Return the [X, Y] coordinate for the center point of the cell that contains the specified text.  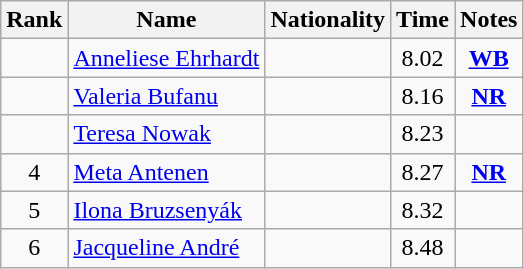
8.27 [423, 172]
8.48 [423, 248]
Nationality [328, 20]
5 [34, 210]
Jacqueline André [166, 248]
Anneliese Ehrhardt [166, 58]
Valeria Bufanu [166, 96]
8.02 [423, 58]
8.16 [423, 96]
Meta Antenen [166, 172]
Ilona Bruzsenyák [166, 210]
8.32 [423, 210]
8.23 [423, 134]
6 [34, 248]
Teresa Nowak [166, 134]
Time [423, 20]
Notes [489, 20]
WB [489, 58]
4 [34, 172]
Name [166, 20]
Rank [34, 20]
